Return (X, Y) of the center of cell containing provided text 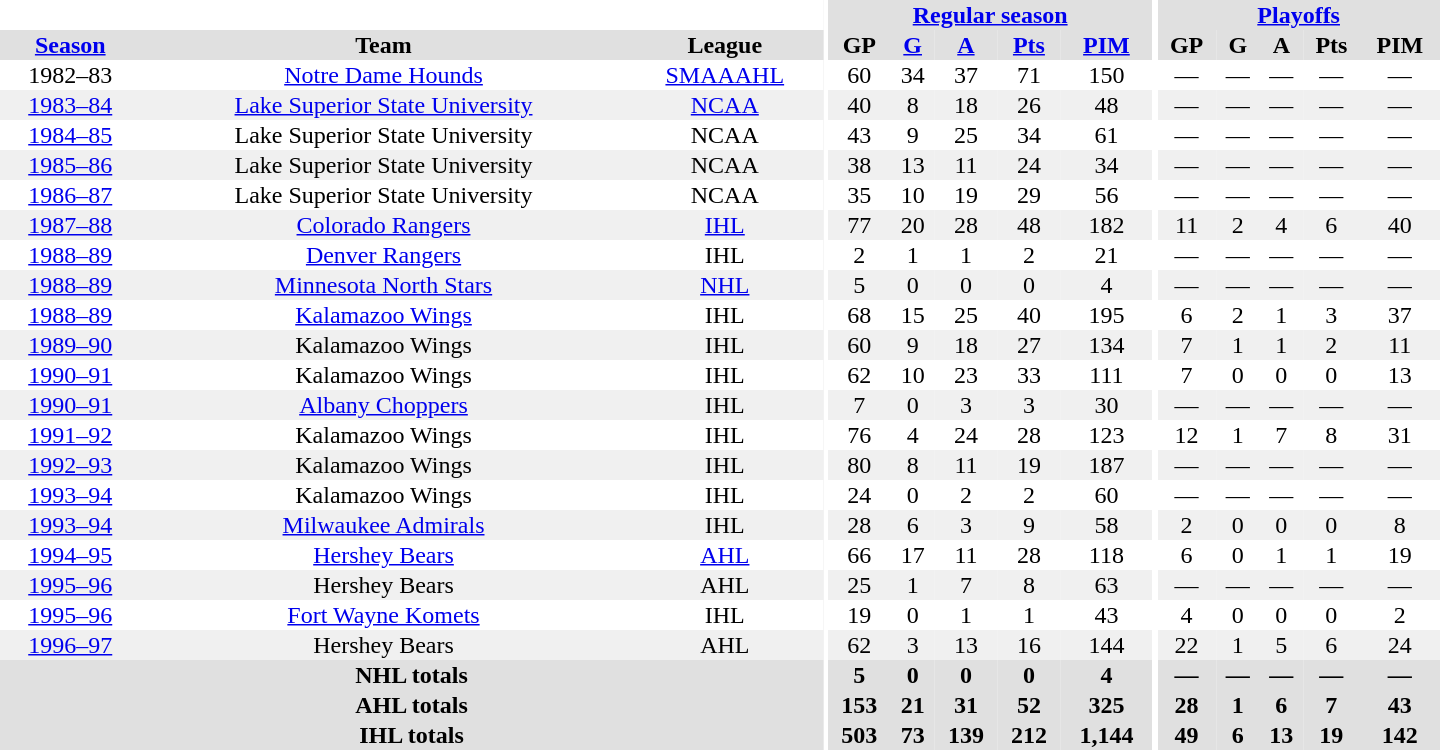
76 (860, 435)
17 (913, 555)
Denver Rangers (384, 255)
Fort Wayne Komets (384, 615)
29 (1028, 195)
1982–83 (70, 75)
58 (1106, 525)
38 (860, 165)
1986–87 (70, 195)
Albany Choppers (384, 405)
153 (860, 705)
80 (860, 465)
52 (1028, 705)
Minnesota North Stars (384, 285)
1984–85 (70, 135)
35 (860, 195)
142 (1400, 735)
16 (1028, 645)
325 (1106, 705)
1985–86 (70, 165)
Colorado Rangers (384, 225)
15 (913, 315)
123 (1106, 435)
SMAAAHL (726, 75)
League (726, 45)
AHL totals (412, 705)
Team (384, 45)
30 (1106, 405)
27 (1028, 345)
195 (1106, 315)
Regular season (990, 15)
1987–88 (70, 225)
73 (913, 735)
26 (1028, 105)
139 (966, 735)
134 (1106, 345)
1,144 (1106, 735)
144 (1106, 645)
150 (1106, 75)
66 (860, 555)
1992–93 (70, 465)
56 (1106, 195)
NHL (726, 285)
111 (1106, 375)
212 (1028, 735)
182 (1106, 225)
68 (860, 315)
Playoffs (1298, 15)
IHL totals (412, 735)
71 (1028, 75)
1996–97 (70, 645)
49 (1186, 735)
1983–84 (70, 105)
118 (1106, 555)
503 (860, 735)
77 (860, 225)
1991–92 (70, 435)
22 (1186, 645)
33 (1028, 375)
61 (1106, 135)
NHL totals (412, 675)
1994–95 (70, 555)
187 (1106, 465)
1989–90 (70, 345)
Season (70, 45)
12 (1186, 435)
Milwaukee Admirals (384, 525)
20 (913, 225)
23 (966, 375)
Notre Dame Hounds (384, 75)
63 (1106, 585)
